Scan for the cell matching the given text and deliver its [X, Y] coordinate at center. 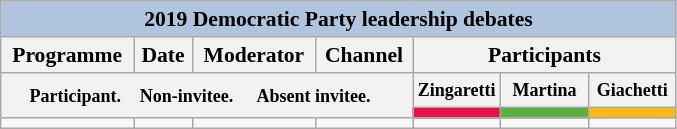
Participant. Non-invitee. Absent invitee. [207, 95]
Channel [364, 55]
Programme [68, 55]
Martina [545, 90]
Moderator [254, 55]
Participants [544, 55]
Zingaretti [457, 90]
Date [164, 55]
2019 Democratic Party leadership debates [338, 19]
Giachetti [632, 90]
